Locate the cell with the specified text and output its [X, Y] center coordinate. 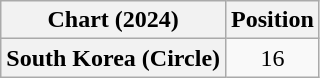
Position [273, 20]
16 [273, 58]
South Korea (Circle) [114, 58]
Chart (2024) [114, 20]
